From the cell containing the given text, extract its center point as [X, Y] coordinate. 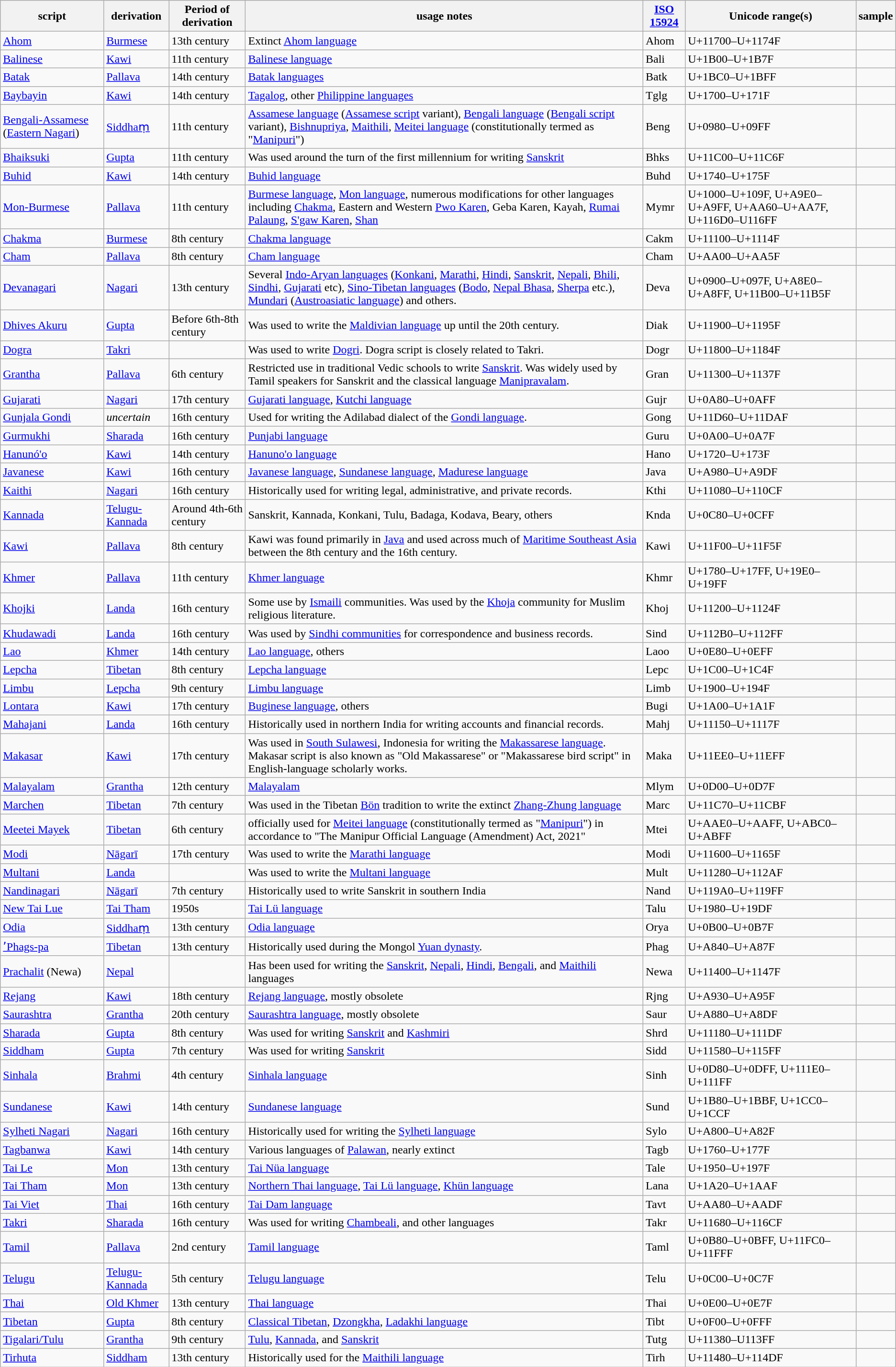
U+1000–U+109F, U+A9E0–U+A9FF, U+AA60–U+AA7F, U+116D0–U116FF [771, 207]
Was used for writing Sanskrit and Kashmiri [444, 1033]
Various languages of Palawan, nearly extinct [444, 1150]
U+11280–U+112AF [771, 872]
Limbu language [444, 688]
Nepal [136, 971]
Tavt [664, 1204]
Gran [664, 374]
2nd century [207, 1247]
Kannada [52, 515]
Lao [52, 651]
Tirh [664, 1357]
Meetei Mayek [52, 829]
Khmer language [444, 577]
Laoo [664, 651]
U+0980–U+09FF [771, 126]
Cham language [444, 256]
Balinese language [444, 59]
Lepcha language [444, 669]
Telugu [52, 1278]
Buhid language [444, 176]
Has been used for writing the Sanskrit, Nepali, Hindi, Bengali, and Maithili languages [444, 971]
Maka [664, 756]
Tagalog, other Philippine languages [444, 95]
U+0C80–U+0CFF [771, 515]
U+0B80–U+0BFF, U+11FC0–U+11FFF [771, 1247]
Guru [664, 436]
Historically used to write Sanskrit in southern India [444, 891]
Java [664, 472]
Before 6th-8th century [207, 325]
Gunjala Gondi [52, 418]
Classical Tibetan, Dzongkha, Ladakhi language [444, 1321]
Balinese [52, 59]
Javanese language, Sundanese language, Madurese language [444, 472]
Nandinagari [52, 891]
Was used for writing Sanskrit [444, 1051]
U+0C00–U+0C7F [771, 1278]
1950s [207, 909]
Gujarati language, Kutchi language [444, 399]
Khmr [664, 577]
U+1900–U+194F [771, 688]
U+1980–U+19DF [771, 909]
Bhks [664, 158]
U+0E80–U+0EFF [771, 651]
Mahj [664, 724]
U+11800–U+1184F [771, 350]
U+11380–U113FF [771, 1339]
U+11300–U+1137F [771, 374]
Prachalit (Newa) [52, 971]
Tglg [664, 95]
Historically used for the Maithili language [444, 1357]
Buginese language, others [444, 706]
U+0A80–U+0AFF [771, 399]
Brahmi [136, 1075]
Knda [664, 515]
Gong [664, 418]
U+AA00–U+AA5F [771, 256]
U+1950–U+197F [771, 1168]
Batk [664, 77]
Northern Thai language, Tai Lü language, Khün language [444, 1186]
Was used around the turn of the first millennium for writing Sanskrit [444, 158]
ʼPhags-pa [52, 947]
U+0B00–U+0B7F [771, 927]
U+0A00–U+0A7F [771, 436]
Lepc [664, 669]
Telu [664, 1278]
Was used to write Dogri. Dogra script is closely related to Takri. [444, 350]
U+11150–U+1117F [771, 724]
Mymr [664, 207]
Punjabi language [444, 436]
Historically used for writing legal, administrative, and private records. [444, 490]
U+112B0–U+112FF [771, 633]
Marc [664, 805]
Bali [664, 59]
Was used in the Tibetan Bön tradition to write the extinct Zhang-Zhung language [444, 805]
Lao language, others [444, 651]
U+11700–U+1174F [771, 41]
U+1B80–U+1BBF, U+1CC0–U+1CCF [771, 1107]
Hanuno'o language [444, 454]
Bhaiksuki [52, 158]
Nand [664, 891]
Tagbanwa [52, 1150]
Sylheti Nagari [52, 1131]
Historically used in northern India for writing accounts and financial records. [444, 724]
Sundanese language [444, 1107]
U+AAE0–U+AAFF, U+ABC0–U+ABFF [771, 829]
U+11F00–U+11F5F [771, 546]
18th century [207, 996]
Tai Dam language [444, 1204]
5th century [207, 1278]
Tai Le [52, 1168]
Buhd [664, 176]
Mahajani [52, 724]
Old Khmer [136, 1303]
Sinhala language [444, 1075]
U+1760–U+177F [771, 1150]
Dogra [52, 350]
Tirhuta [52, 1357]
Devanagari [52, 287]
script [52, 16]
Odia [52, 927]
U+11400–U+1147F [771, 971]
Chakma language [444, 238]
derivation [136, 16]
Orya [664, 927]
U+11180–U+111DF [771, 1033]
Used for writing the Adilabad dialect of the Gondi language. [444, 418]
Cakm [664, 238]
U+A880–U+A8DF [771, 1014]
Saurashtra language, mostly obsolete [444, 1014]
U+119A0–U+119FF [771, 891]
Tagb [664, 1150]
U+11C70–U+11CBF [771, 805]
Gurmukhi [52, 436]
Gujr [664, 399]
Limbu [52, 688]
Sinhala [52, 1075]
Marchen [52, 805]
Mlym [664, 787]
Batak languages [444, 77]
Historically used during the Mongol Yuan dynasty. [444, 947]
U+11EE0–U+11EFF [771, 756]
Around 4th-6th century [207, 515]
Tale [664, 1168]
U+11680–U+116CF [771, 1222]
U+11080–U+110CF [771, 490]
Lana [664, 1186]
Khoj [664, 608]
U+11600–U+1165F [771, 854]
Kthi [664, 490]
Makasar [52, 756]
U+A980–U+A9DF [771, 472]
Phag [664, 947]
U+1700–U+171F [771, 95]
New Tai Lue [52, 909]
Saurashtra [52, 1014]
U+1B00–U+1B7F [771, 59]
U+0D00–U+0D7F [771, 787]
U+11480–U+114DF [771, 1357]
ISO 15924 [664, 16]
Lontara [52, 706]
Tai Lü language [444, 909]
U+0900–U+097F, U+A8E0–U+A8FF, U+11B00–U+11B5F [771, 287]
Bengali-Assamese (Eastern Nagari) [52, 126]
Tigalari/Tulu [52, 1339]
Was used by Sindhi communities for correspondence and business records. [444, 633]
Multani [52, 872]
Tibt [664, 1321]
U+0D80–U+0DFF, U+111E0–U+111FF [771, 1075]
U+0F00–U+0FFF [771, 1321]
Khudawadi [52, 633]
Tutg [664, 1339]
Hano [664, 454]
Newa [664, 971]
20th century [207, 1014]
U+11200–U+1124F [771, 608]
Baybayin [52, 95]
Telugu language [444, 1278]
U+1720–U+173F [771, 454]
Mult [664, 872]
Sinh [664, 1075]
Some use by Ismaili communities. Was used by the Khoja community for Muslim religious literature. [444, 608]
U+1780–U+17FF, U+19E0–U+19FF [771, 577]
U+11580–U+115FF [771, 1051]
U+1BC0–U+1BFF [771, 77]
U+A930–U+A95F [771, 996]
Sylo [664, 1131]
Was used to write the Marathi language [444, 854]
U+1A20–U+1AAF [771, 1186]
Was used to write the Multani language [444, 872]
Shrd [664, 1033]
Was used to write the Maldivian language up until the 20th century. [444, 325]
Tai Viet [52, 1204]
U+11100–U+1114F [771, 238]
Thai language [444, 1303]
Mtei [664, 829]
U+AA80–U+AADF [771, 1204]
U+1740–U+175F [771, 176]
uncertain [136, 418]
U+A840–U+A87F [771, 947]
U+1A00–U+1A1F [771, 706]
Historically used for writing the Sylheti language [444, 1131]
U+0E00–U+0E7F [771, 1303]
Rejang [52, 996]
Beng [664, 126]
Unicode range(s) [771, 16]
Chakma [52, 238]
Limb [664, 688]
Sanskrit, Kannada, Konkani, Tulu, Badaga, Kodava, Beary, others [444, 515]
Khojki [52, 608]
Dhives Akuru [52, 325]
Rjng [664, 996]
U+A800–U+A82F [771, 1131]
Javanese [52, 472]
Gujarati [52, 399]
Kawi was found primarily in Java and used across much of Maritime Southeast Asia between the 8th century and the 16th century. [444, 546]
Deva [664, 287]
U+11C00–U+11C6F [771, 158]
Talu [664, 909]
Period of derivation [207, 16]
Takr [664, 1222]
Batak [52, 77]
4th century [207, 1075]
Mon-Burmese [52, 207]
U+11D60–U+11DAF [771, 418]
Taml [664, 1247]
Tulu, Kannada, and Sanskrit [444, 1339]
Sundanese [52, 1107]
Rejang language, mostly obsolete [444, 996]
Buhid [52, 176]
Sund [664, 1107]
12th century [207, 787]
Hanunó'o [52, 454]
Sidd [664, 1051]
usage notes [444, 16]
Sind [664, 633]
U+11900–U+1195F [771, 325]
Dogr [664, 350]
Extinct Ahom language [444, 41]
Diak [664, 325]
sample [876, 16]
Tai Nüa language [444, 1168]
Tamil language [444, 1247]
Bugi [664, 706]
officially used for Meitei language (constitutionally termed as "Manipuri") in accordance to "The Manipur Official Language (Amendment) Act, 2021" [444, 829]
Was used for writing Chambeali, and other languages [444, 1222]
Odia language [444, 927]
Tamil [52, 1247]
U+1C00–U+1C4F [771, 669]
Saur [664, 1014]
Kaithi [52, 490]
